Locate the cell with the specified text and output its (x, y) center coordinate. 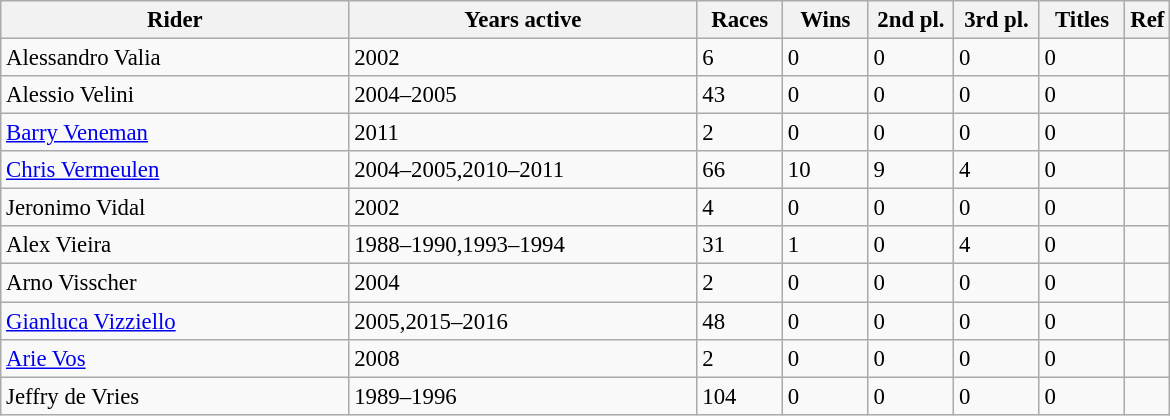
Alessio Velini (175, 95)
Arie Vos (175, 358)
2011 (523, 133)
Years active (523, 20)
31 (740, 245)
3rd pl. (997, 20)
Wins (826, 20)
2nd pl. (911, 20)
1 (826, 245)
6 (740, 58)
Alessandro Valia (175, 58)
Gianluca Vizziello (175, 321)
Ref (1148, 20)
66 (740, 170)
43 (740, 95)
Arno Visscher (175, 283)
2005,2015–2016 (523, 321)
Titles (1082, 20)
2008 (523, 358)
1989–1996 (523, 396)
Barry Veneman (175, 133)
104 (740, 396)
48 (740, 321)
Alex Vieira (175, 245)
2004–2005,2010–2011 (523, 170)
2004 (523, 283)
1988–1990,1993–1994 (523, 245)
2004–2005 (523, 95)
Chris Vermeulen (175, 170)
Jeronimo Vidal (175, 208)
Jeffry de Vries (175, 396)
10 (826, 170)
Rider (175, 20)
Races (740, 20)
9 (911, 170)
